Output the (x, y) coordinate of the center of the cell containing the given text.  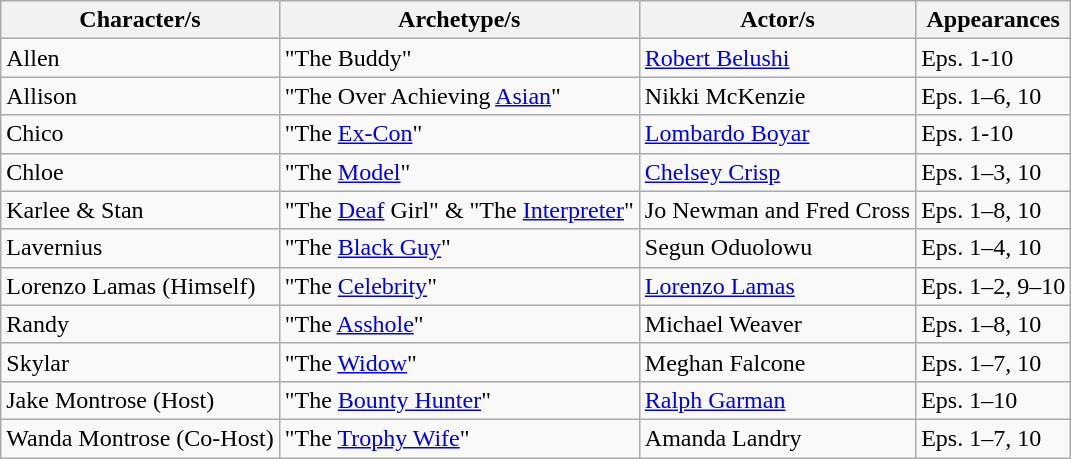
Archetype/s (459, 20)
Chloe (140, 172)
Appearances (994, 20)
Skylar (140, 362)
Ralph Garman (777, 400)
Karlee & Stan (140, 210)
Nikki McKenzie (777, 96)
Allison (140, 96)
Chico (140, 134)
Lorenzo Lamas (Himself) (140, 286)
Allen (140, 58)
"The Model" (459, 172)
"The Ex-Con" (459, 134)
Eps. 1–6, 10 (994, 96)
Robert Belushi (777, 58)
Segun Oduolowu (777, 248)
Character/s (140, 20)
"The Buddy" (459, 58)
Randy (140, 324)
Wanda Montrose (Co-Host) (140, 438)
"The Deaf Girl" & "The Interpreter" (459, 210)
"The Over Achieving Asian" (459, 96)
"The Trophy Wife" (459, 438)
Lombardo Boyar (777, 134)
Eps. 1–4, 10 (994, 248)
"The Asshole" (459, 324)
Meghan Falcone (777, 362)
"The Black Guy" (459, 248)
"The Celebrity" (459, 286)
"The Widow" (459, 362)
Eps. 1–3, 10 (994, 172)
Jake Montrose (Host) (140, 400)
Chelsey Crisp (777, 172)
Jo Newman and Fred Cross (777, 210)
Eps. 1–10 (994, 400)
Eps. 1–2, 9–10 (994, 286)
Lavernius (140, 248)
Michael Weaver (777, 324)
Lorenzo Lamas (777, 286)
Amanda Landry (777, 438)
"The Bounty Hunter" (459, 400)
Actor/s (777, 20)
